For the text-containing cell, return its midpoint in [x, y] coordinate format. 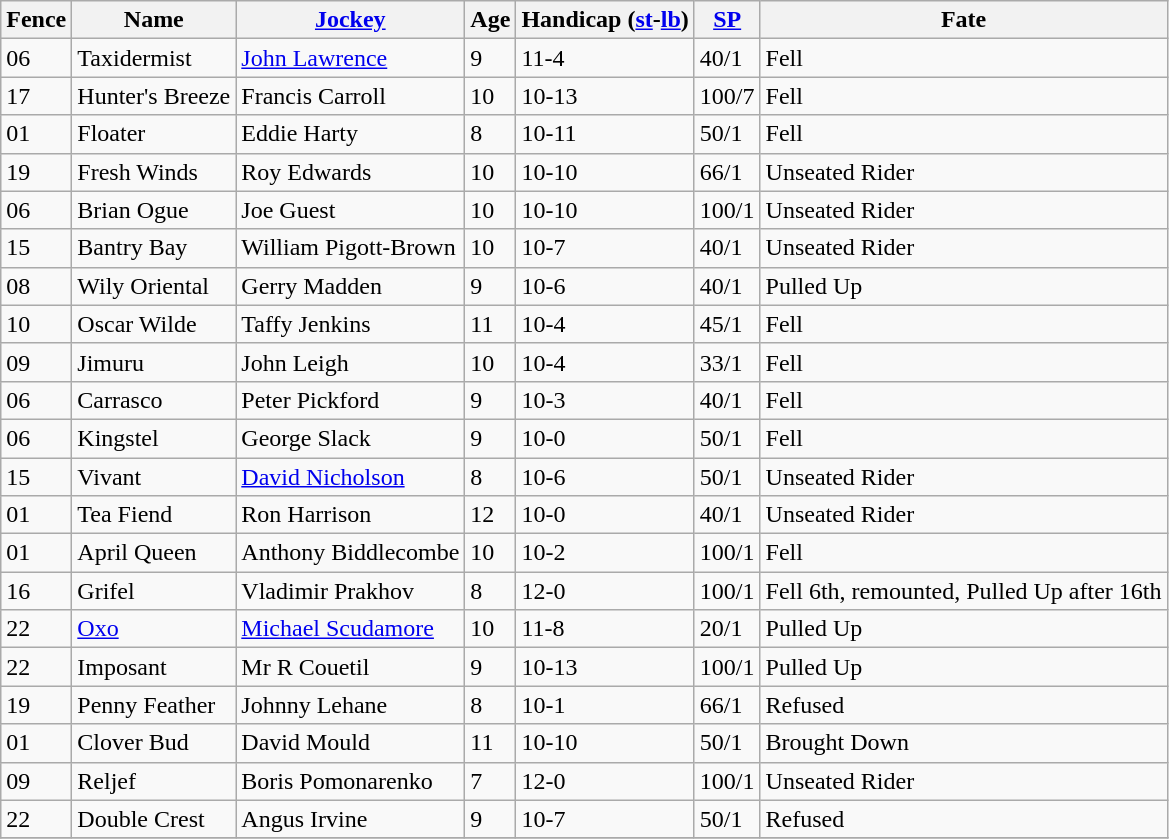
Roy Edwards [350, 172]
Johnny Lehane [350, 705]
Brian Ogue [154, 210]
100/7 [727, 96]
7 [490, 781]
David Mould [350, 743]
16 [36, 591]
33/1 [727, 362]
George Slack [350, 438]
45/1 [727, 324]
Anthony Biddlecombe [350, 553]
11-4 [605, 58]
Penny Feather [154, 705]
April Queen [154, 553]
Hunter's Breeze [154, 96]
10-11 [605, 134]
Carrasco [154, 400]
Oxo [154, 629]
Age [490, 20]
Michael Scudamore [350, 629]
Handicap (st-lb) [605, 20]
Fate [964, 20]
10-3 [605, 400]
John Lawrence [350, 58]
Ron Harrison [350, 515]
Fresh Winds [154, 172]
Grifel [154, 591]
Wily Oriental [154, 286]
08 [36, 286]
Imposant [154, 667]
Taxidermist [154, 58]
Boris Pomonarenko [350, 781]
Jimuru [154, 362]
Jockey [350, 20]
10-2 [605, 553]
Eddie Harty [350, 134]
Double Crest [154, 819]
Angus Irvine [350, 819]
Fence [36, 20]
Clover Bud [154, 743]
Peter Pickford [350, 400]
Vivant [154, 477]
Fell 6th, remounted, Pulled Up after 16th [964, 591]
Brought Down [964, 743]
David Nicholson [350, 477]
Name [154, 20]
10-1 [605, 705]
12 [490, 515]
Kingstel [154, 438]
William Pigott-Brown [350, 248]
Mr R Couetil [350, 667]
Gerry Madden [350, 286]
Tea Fiend [154, 515]
John Leigh [350, 362]
SP [727, 20]
Joe Guest [350, 210]
11-8 [605, 629]
Bantry Bay [154, 248]
Vladimir Prakhov [350, 591]
Floater [154, 134]
Taffy Jenkins [350, 324]
Reljef [154, 781]
Francis Carroll [350, 96]
17 [36, 96]
20/1 [727, 629]
Oscar Wilde [154, 324]
